Detect which cell encompasses the target text, then output its (X, Y) center coordinate. 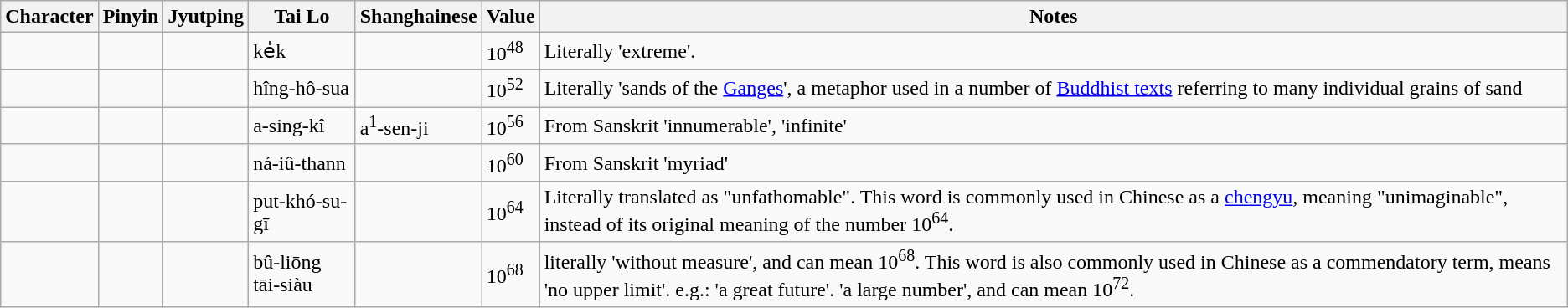
1048 (511, 52)
From Sanskrit 'myriad' (1054, 162)
put-khó-su-gī (302, 212)
From Sanskrit 'innumerable', 'infinite' (1054, 126)
1056 (511, 126)
bû-liōng tāi-siàu (302, 275)
Literally 'sands of the Ganges', a metaphor used in a number of Buddhist texts referring to many individual grains of sand (1054, 89)
1060 (511, 162)
ná-iû-thann (302, 162)
Pinyin (131, 17)
1052 (511, 89)
Notes (1054, 17)
Jyutping (206, 17)
Literally 'extreme'. (1054, 52)
a-sing-kî (302, 126)
Tai Lo (302, 17)
hîng-hô-sua (302, 89)
Shanghainese (419, 17)
Character (49, 17)
a1-sen-ji (419, 126)
1064 (511, 212)
Value (511, 17)
1068 (511, 275)
ke̍k (302, 52)
